Locate the cell with the specified text and output its [x, y] center coordinate. 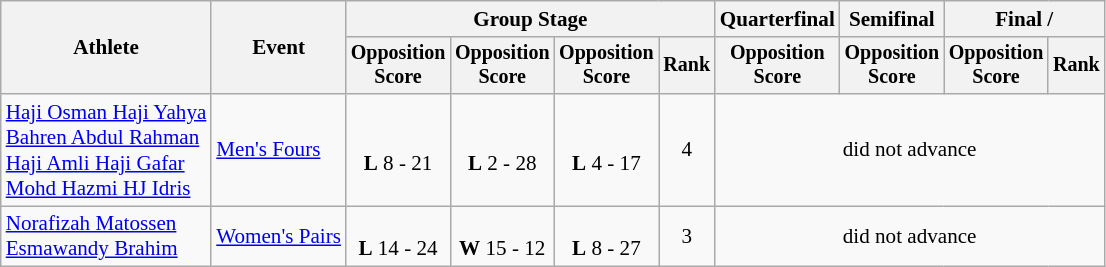
3 [687, 236]
Final / [1024, 18]
Group Stage [530, 18]
Event [278, 48]
W 15 - 12 [502, 236]
L 4 - 17 [606, 150]
Quarterfinal [778, 18]
Athlete [106, 48]
L 2 - 28 [502, 150]
L 14 - 24 [398, 236]
Haji Osman Haji YahyaBahren Abdul RahmanHaji Amli Haji GafarMohd Hazmi HJ Idris [106, 150]
L 8 - 21 [398, 150]
Men's Fours [278, 150]
Norafizah MatossenEsmawandy Brahim [106, 236]
4 [687, 150]
Women's Pairs [278, 236]
Semifinal [892, 18]
L 8 - 27 [606, 236]
